From the cell containing the given text, extract its center point as (X, Y) coordinate. 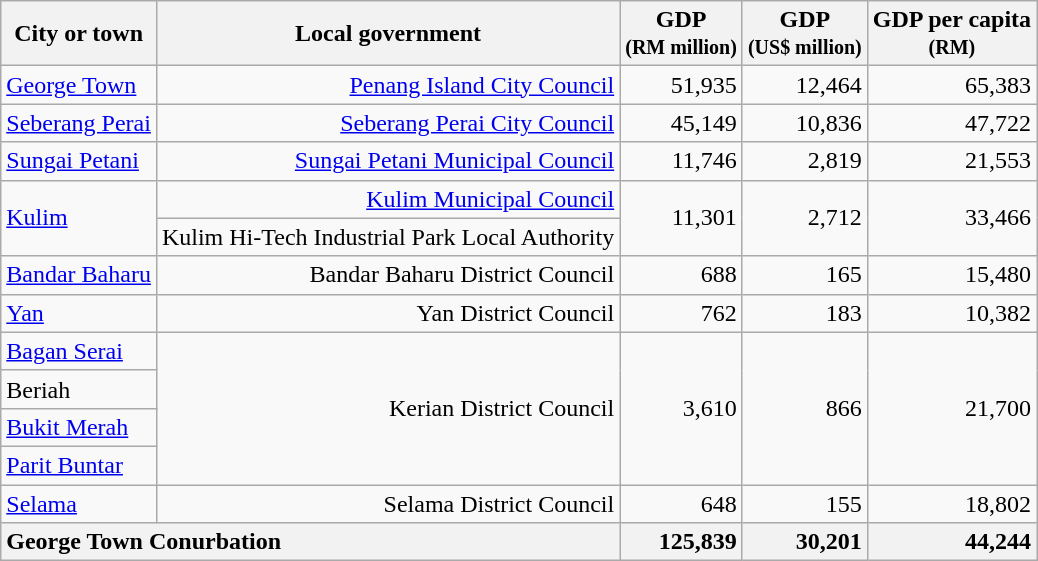
2,819 (804, 161)
Bukit Merah (79, 427)
2,712 (804, 218)
866 (804, 408)
11,301 (682, 218)
Kulim Municipal Council (388, 199)
18,802 (952, 503)
125,839 (682, 542)
165 (804, 275)
George Town (79, 85)
30,201 (804, 542)
688 (682, 275)
GDP(RM million) (682, 34)
Yan District Council (388, 313)
648 (682, 503)
Bandar Baharu (79, 275)
21,700 (952, 408)
45,149 (682, 123)
Local government (388, 34)
12,464 (804, 85)
Kerian District Council (388, 408)
Kulim (79, 218)
Bagan Serai (79, 351)
51,935 (682, 85)
Seberang Perai City Council (388, 123)
33,466 (952, 218)
15,480 (952, 275)
Kulim Hi-Tech Industrial Park Local Authority (388, 237)
155 (804, 503)
10,836 (804, 123)
44,244 (952, 542)
City or town (79, 34)
Selama District Council (388, 503)
183 (804, 313)
GDP(US$ million) (804, 34)
65,383 (952, 85)
47,722 (952, 123)
Seberang Perai (79, 123)
GDP per capita(RM) (952, 34)
George Town Conurbation (310, 542)
762 (682, 313)
Bandar Baharu District Council (388, 275)
21,553 (952, 161)
3,610 (682, 408)
Penang Island City Council (388, 85)
10,382 (952, 313)
Parit Buntar (79, 465)
Yan (79, 313)
Selama (79, 503)
Beriah (79, 389)
Sungai Petani (79, 161)
11,746 (682, 161)
Sungai Petani Municipal Council (388, 161)
